Extract the [X, Y] coordinate from the center of the cell holding the provided text.  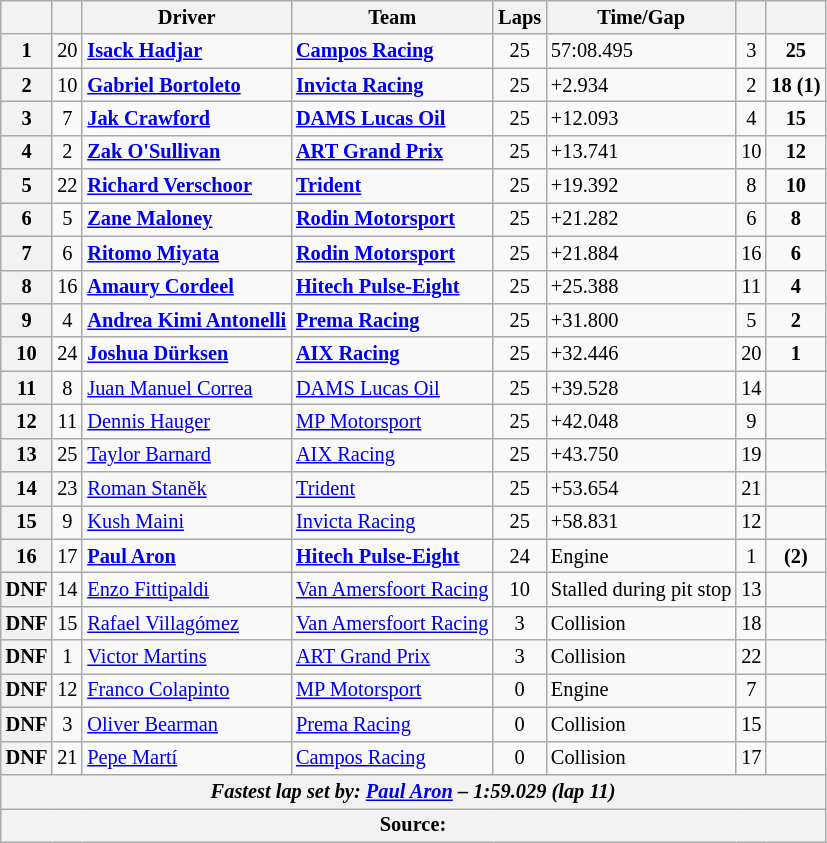
Source: [414, 825]
18 (1) [796, 85]
+39.528 [641, 388]
Victor Martins [186, 657]
+19.392 [641, 186]
Stalled during pit stop [641, 589]
+32.446 [641, 354]
Gabriel Bortoleto [186, 85]
+31.800 [641, 320]
Ritomo Miyata [186, 253]
+42.048 [641, 421]
Fastest lap set by: Paul Aron – 1:59.029 (lap 11) [414, 791]
Roman Staněk [186, 489]
+2.934 [641, 85]
+21.282 [641, 219]
Andrea Kimi Antonelli [186, 320]
Laps [520, 17]
Richard Verschoor [186, 186]
Dennis Hauger [186, 421]
+13.741 [641, 152]
Paul Aron [186, 556]
57:08.495 [641, 51]
+21.884 [641, 253]
Kush Maini [186, 522]
Pepe Martí [186, 758]
Isack Hadjar [186, 51]
Rafael Villagómez [186, 623]
Oliver Bearman [186, 724]
Juan Manuel Correa [186, 388]
Time/Gap [641, 17]
+53.654 [641, 489]
Taylor Barnard [186, 455]
+25.388 [641, 287]
+58.831 [641, 522]
Jak Crawford [186, 118]
(2) [796, 556]
Team [392, 17]
19 [751, 455]
Amaury Cordeel [186, 287]
+12.093 [641, 118]
Franco Colapinto [186, 690]
Joshua Dürksen [186, 354]
Driver [186, 17]
Enzo Fittipaldi [186, 589]
+43.750 [641, 455]
Zak O'Sullivan [186, 152]
23 [67, 489]
Zane Maloney [186, 219]
18 [751, 623]
